Capture the cell that displays the provided text and extract its (x, y) central coordinate. 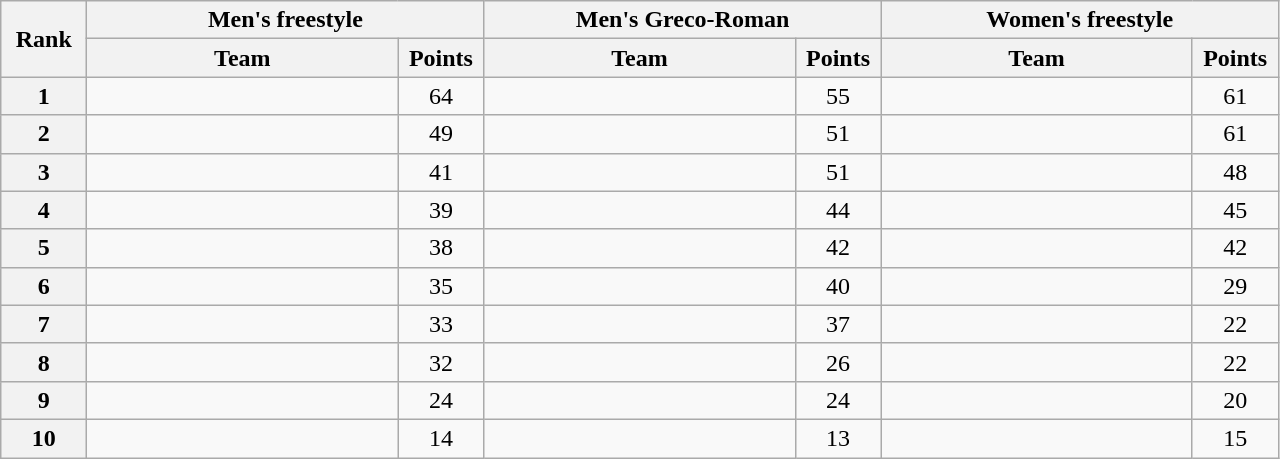
5 (44, 248)
48 (1235, 172)
55 (838, 96)
33 (441, 324)
Rank (44, 39)
10 (44, 438)
41 (441, 172)
32 (441, 362)
35 (441, 286)
45 (1235, 210)
26 (838, 362)
7 (44, 324)
Women's freestyle (1080, 20)
9 (44, 400)
64 (441, 96)
1 (44, 96)
37 (838, 324)
15 (1235, 438)
Men's Greco-Roman (682, 20)
20 (1235, 400)
39 (441, 210)
49 (441, 134)
8 (44, 362)
4 (44, 210)
Men's freestyle (286, 20)
44 (838, 210)
13 (838, 438)
14 (441, 438)
40 (838, 286)
38 (441, 248)
29 (1235, 286)
2 (44, 134)
3 (44, 172)
6 (44, 286)
